Return the [x, y] coordinate for the center point of the cell that contains the specified text.  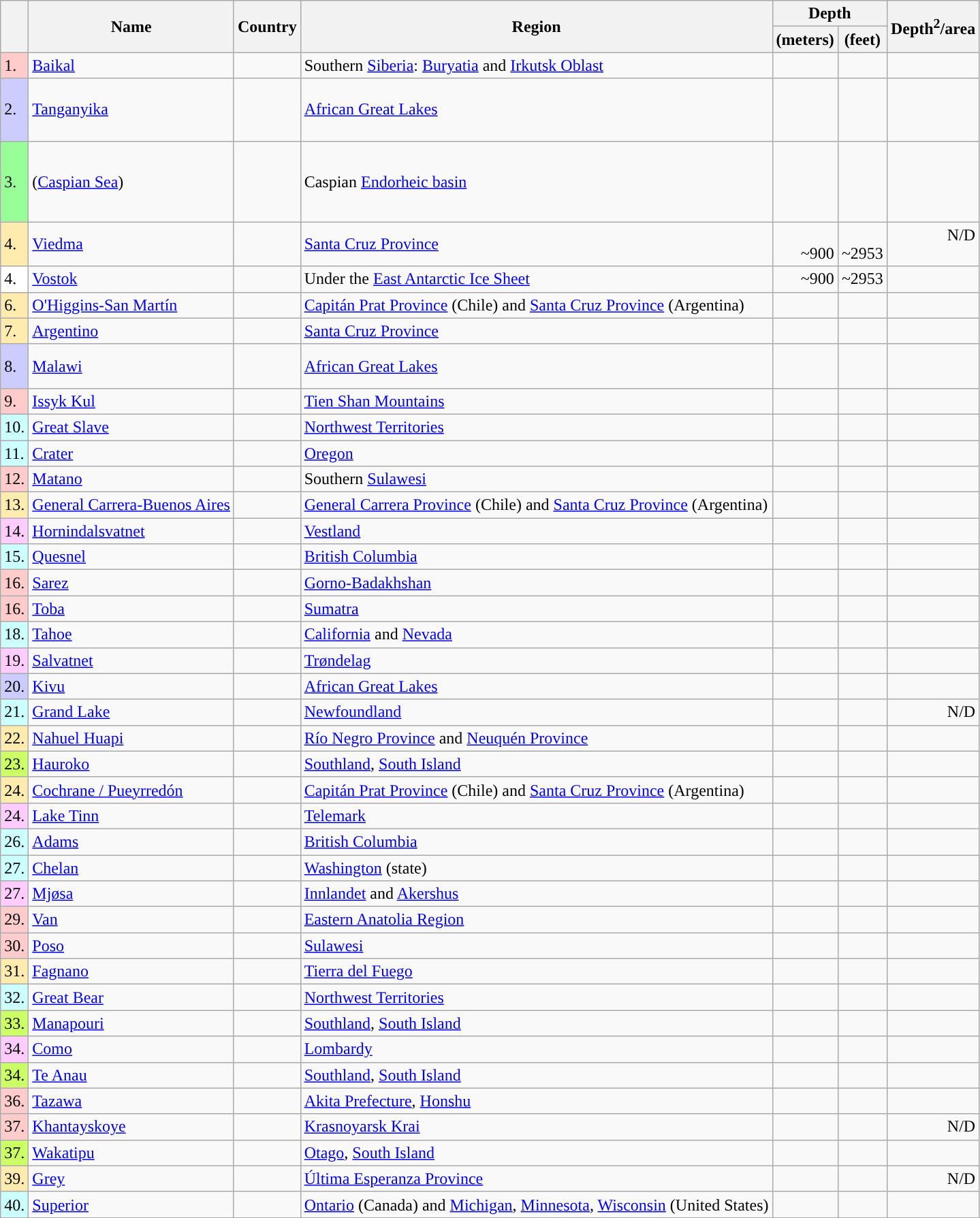
Ontario (Canada) and Michigan, Minnesota, Wisconsin (United States) [537, 1204]
30. [15, 946]
1. [15, 65]
8. [15, 366]
Mjøsa [131, 894]
Chelan [131, 868]
22. [15, 738]
Fagnano [131, 972]
Sarez [131, 583]
23. [15, 764]
Eastern Anatolia Region [537, 920]
33. [15, 1023]
39. [15, 1179]
Country [267, 27]
Superior [131, 1204]
18. [15, 635]
7. [15, 331]
3. [15, 181]
Southern Siberia: Buryatia and Irkutsk Oblast [537, 65]
Matano [131, 479]
36. [15, 1101]
Depth [829, 14]
Innlandet and Akershus [537, 894]
Oregon [537, 453]
Great Slave [131, 427]
Issyk Kul [131, 401]
29. [15, 920]
Manapouri [131, 1023]
California and Nevada [537, 635]
Grand Lake [131, 712]
9. [15, 401]
Quesnel [131, 557]
(feet) [862, 39]
General Carrera Province (Chile) and Santa Cruz Province (Argentina) [537, 505]
Hauroko [131, 764]
Viedma [131, 244]
Tazawa [131, 1101]
Kivu [131, 686]
Under the East Antarctic Ice Sheet [537, 279]
21. [15, 712]
Tahoe [131, 635]
Vostok [131, 279]
10. [15, 427]
Tien Shan Mountains [537, 401]
Grey [131, 1179]
Crater [131, 453]
26. [15, 842]
Krasnoyarsk Krai [537, 1127]
Name [131, 27]
Gorno-Badakhshan [537, 583]
Khantayskoye [131, 1127]
11. [15, 453]
Río Negro Province and Neuquén Province [537, 738]
Tierra del Fuego [537, 972]
Baikal [131, 65]
Hornindalsvatnet [131, 531]
Sumatra [537, 609]
Sulawesi [537, 946]
Toba [131, 609]
Te Anau [131, 1075]
Trøndelag [537, 660]
Como [131, 1049]
Vestland [537, 531]
Wakatipu [131, 1153]
Salvatnet [131, 660]
(Caspian Sea) [131, 181]
Cochrane / Pueyrredón [131, 790]
2. [15, 110]
Southern Sulawesi [537, 479]
Argentino [131, 331]
Adams [131, 842]
Van [131, 920]
Malawi [131, 366]
Última Esperanza Province [537, 1179]
13. [15, 505]
Lake Tinn [131, 816]
14. [15, 531]
Great Bear [131, 997]
Depth2/area [933, 27]
Tanganyika [131, 110]
32. [15, 997]
Caspian Endorheic basin [537, 181]
15. [15, 557]
Akita Prefecture, Honshu [537, 1101]
General Carrera-Buenos Aires [131, 505]
O'Higgins-San Martín [131, 305]
31. [15, 972]
19. [15, 660]
20. [15, 686]
40. [15, 1204]
Newfoundland [537, 712]
(meters) [805, 39]
6. [15, 305]
Washington (state) [537, 868]
Lombardy [537, 1049]
Nahuel Huapi [131, 738]
12. [15, 479]
Telemark [537, 816]
Otago, South Island [537, 1153]
Region [537, 27]
Poso [131, 946]
